Capture the cell that displays the provided text and extract its (X, Y) central coordinate. 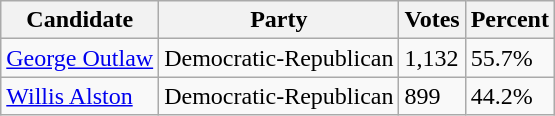
55.7% (510, 58)
Party (279, 20)
Candidate (80, 20)
Percent (510, 20)
Willis Alston (80, 96)
1,132 (432, 58)
899 (432, 96)
Votes (432, 20)
George Outlaw (80, 58)
44.2% (510, 96)
